Search for the cell housing the specified text and yield its [x, y] center coordinate. 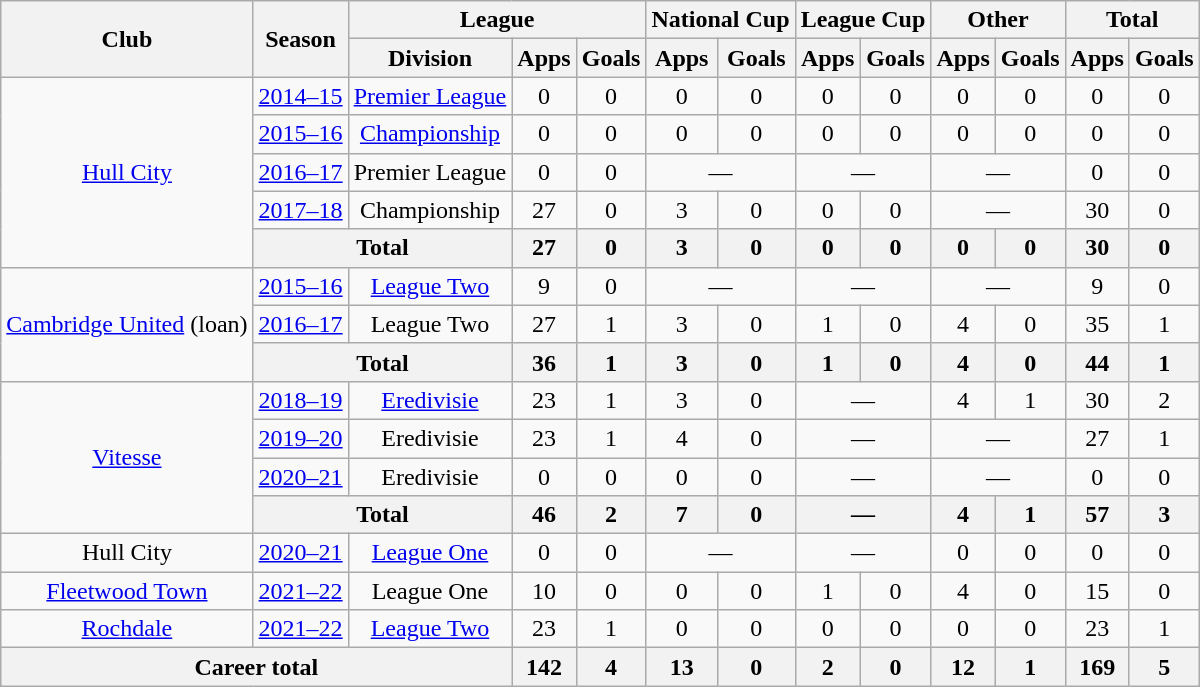
Fleetwood Town [127, 591]
Other [998, 20]
44 [1097, 362]
142 [544, 667]
Club [127, 39]
15 [1097, 591]
League [497, 20]
League Cup [863, 20]
Division [430, 58]
7 [682, 515]
Rochdale [127, 629]
13 [682, 667]
National Cup [720, 20]
Career total [256, 667]
57 [1097, 515]
Cambridge United (loan) [127, 324]
Season [300, 39]
2018–19 [300, 400]
169 [1097, 667]
2019–20 [300, 438]
2017–18 [300, 210]
10 [544, 591]
35 [1097, 324]
12 [963, 667]
2014–15 [300, 96]
5 [1164, 667]
46 [544, 515]
36 [544, 362]
Vitesse [127, 457]
